Determine the [X, Y] coordinate at the center of the cell enclosing the given text.  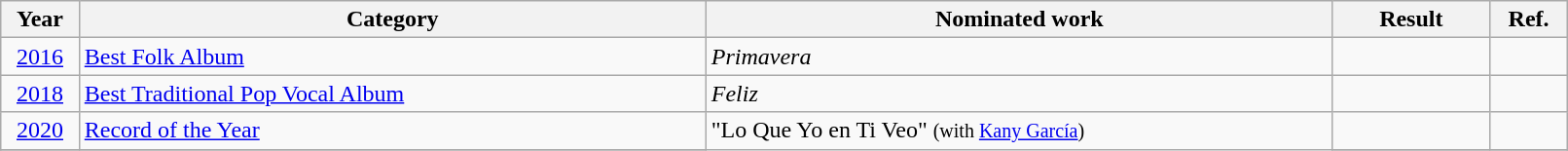
2018 [40, 94]
Record of the Year [392, 131]
"Lo Que Yo en Ti Veo" (with Kany García) [1019, 131]
Best Traditional Pop Vocal Album [392, 94]
2020 [40, 131]
Year [40, 19]
Primavera [1019, 57]
Feliz [1019, 94]
Best Folk Album [392, 57]
Category [392, 19]
Result [1411, 19]
Ref. [1528, 19]
Nominated work [1019, 19]
2016 [40, 57]
